Provide the [X, Y] coordinate of the cell's center where the given text is located.  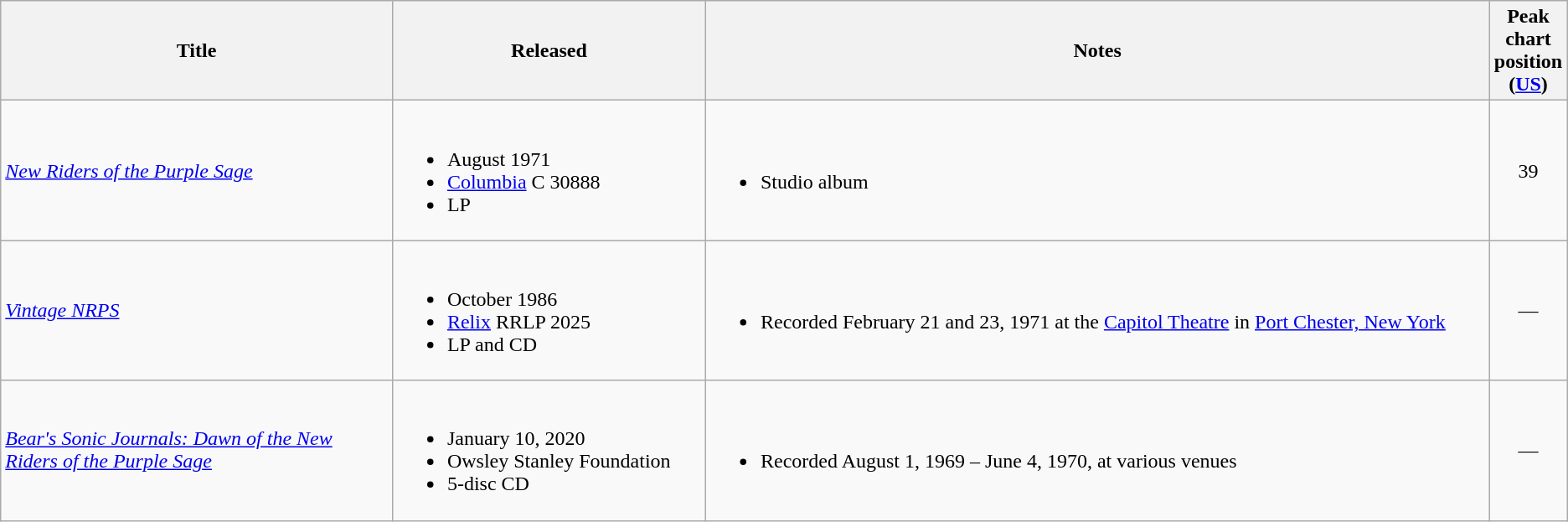
New Riders of the Purple Sage [197, 171]
January 10, 2020Owsley Stanley Foundation5-disc CD [549, 451]
October 1986Relix RRLP 2025LP and CD [549, 310]
39 [1529, 171]
Vintage NRPS [197, 310]
Recorded August 1, 1969 – June 4, 1970, at various venues [1097, 451]
Studio album [1097, 171]
Released [549, 50]
August 1971Columbia C 30888LP [549, 171]
Title [197, 50]
Peak chart position (US) [1529, 50]
Bear's Sonic Journals: Dawn of the New Riders of the Purple Sage [197, 451]
Recorded February 21 and 23, 1971 at the Capitol Theatre in Port Chester, New York [1097, 310]
Notes [1097, 50]
